From the cell containing the given text, extract its center point as (x, y) coordinate. 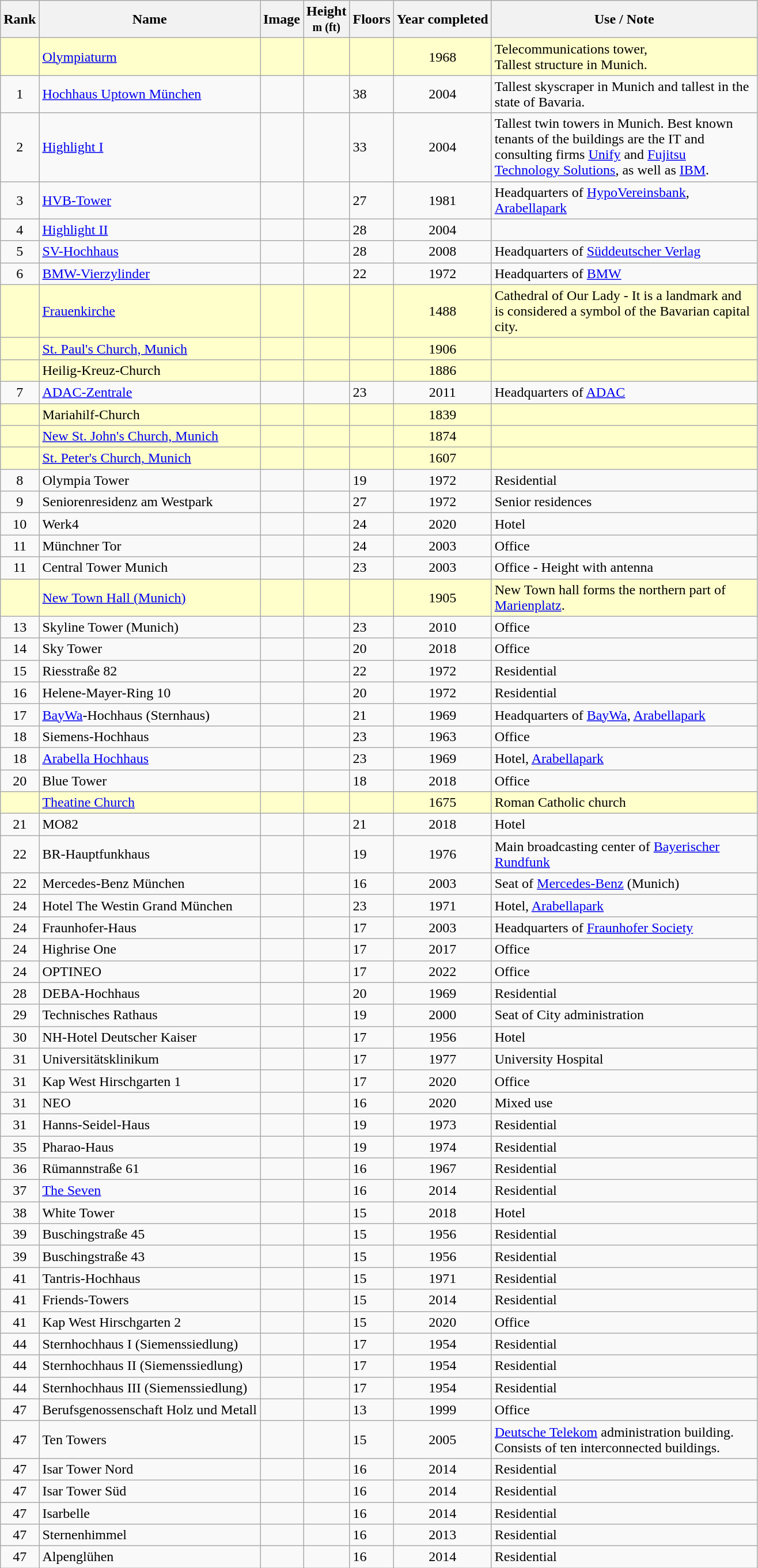
5 (20, 252)
Hochhaus Uptown München (150, 94)
Alpenglühen (150, 1557)
2017 (442, 950)
Heilig-Kreuz-Church (150, 370)
BMW-Vierzylinder (150, 274)
1976 (442, 855)
2000 (442, 1015)
Isarbelle (150, 1513)
Sternenhimmel (150, 1535)
1968 (442, 56)
Office - Height with antenna (624, 568)
1607 (442, 458)
BayWa-Hochhaus (Sternhaus) (150, 715)
New Town hall forms the northern part of Marienplatz. (624, 598)
SV-Hochhaus (150, 252)
DEBA-Hochhaus (150, 993)
Headquarters of BayWa, Arabellapark (624, 715)
Mariahilf-Church (150, 414)
33 (372, 147)
Isar Tower Süd (150, 1491)
Roman Catholic church (624, 803)
Sternhochhaus II (Siemenssiedlung) (150, 1366)
2005 (442, 1440)
37 (20, 1191)
Sky Tower (150, 649)
2011 (442, 392)
1839 (442, 414)
Berufsgenossenschaft Holz und Metall (150, 1410)
Central Tower Munich (150, 568)
Technisches Rathaus (150, 1015)
Headquarters of BMW (624, 274)
HVB-Tower (150, 200)
Universitätsklinikum (150, 1059)
Riesstraße 82 (150, 671)
Isar Tower Nord (150, 1469)
Werk4 (150, 524)
Name (150, 20)
Buschingstraße 43 (150, 1256)
1974 (442, 1146)
1905 (442, 598)
Senior residences (624, 502)
30 (20, 1037)
Heightm (ft) (327, 20)
Ten Towers (150, 1440)
6 (20, 274)
Headquarters of Süddeutscher Verlag (624, 252)
Year completed (442, 20)
Helene-Mayer-Ring 10 (150, 693)
Seat of Mercedes-Benz (Munich) (624, 884)
Fraunhofer-Haus (150, 928)
10 (20, 524)
Highlight I (150, 147)
2 (20, 147)
Skyline Tower (Munich) (150, 627)
Sternhochhaus III (Siemenssiedlung) (150, 1388)
Pharao-Haus (150, 1146)
Frauenkirche (150, 311)
Olympia Tower (150, 480)
Arabella Hochhaus (150, 758)
Seniorenresidenz am Westpark (150, 502)
1981 (442, 200)
2010 (442, 627)
36 (20, 1169)
14 (20, 649)
University Hospital (624, 1059)
NH-Hotel Deutscher Kaiser (150, 1037)
The Seven (150, 1191)
Headquarters of ADAC (624, 392)
1963 (442, 736)
Tantris-Hochhaus (150, 1278)
1967 (442, 1169)
St. Paul's Church, Munich (150, 348)
Headquarters of HypoVereinsbank, Arabellapark (624, 200)
Floors (372, 20)
Münchner Tor (150, 546)
NEO (150, 1103)
Tallest skyscraper in Munich and tallest in the state of Bavaria. (624, 94)
1488 (442, 311)
9 (20, 502)
Mercedes-Benz München (150, 884)
BR-Hauptfunkhaus (150, 855)
4 (20, 230)
Kap West Hirschgarten 2 (150, 1322)
Friends-Towers (150, 1300)
1973 (442, 1125)
35 (20, 1146)
Rank (20, 20)
MO82 (150, 825)
Blue Tower (150, 780)
2013 (442, 1535)
Image (282, 20)
1886 (442, 370)
Buschingstraße 45 (150, 1235)
New Town Hall (Munich) (150, 598)
3 (20, 200)
1906 (442, 348)
Hanns-Seidel-Haus (150, 1125)
Rümannstraße 61 (150, 1169)
Sternhochhaus I (Siemenssiedlung) (150, 1344)
White Tower (150, 1213)
Telecommunications tower, Tallest structure in Munich. (624, 56)
St. Peter's Church, Munich (150, 458)
Siemens-Hochhaus (150, 736)
1977 (442, 1059)
Mixed use (624, 1103)
Hotel The Westin Grand München (150, 906)
Olympiaturm (150, 56)
Highrise One (150, 950)
Use / Note (624, 20)
Headquarters of Fraunhofer Society (624, 928)
Main broadcasting center of Bayerischer Rundfunk (624, 855)
Deutsche Telekom administration building. Consists of ten interconnected buildings. (624, 1440)
1874 (442, 436)
Cathedral of Our Lady - It is a landmark and is considered a symbol of the Bavarian capital city. (624, 311)
2008 (442, 252)
Seat of City administration (624, 1015)
8 (20, 480)
7 (20, 392)
2022 (442, 971)
1675 (442, 803)
29 (20, 1015)
Theatine Church (150, 803)
New St. John's Church, Munich (150, 436)
1 (20, 94)
Kap West Hirschgarten 1 (150, 1081)
OPTINEO (150, 971)
Highlight II (150, 230)
1999 (442, 1410)
ADAC-Zentrale (150, 392)
